Return (X, Y) of the center of cell containing provided text 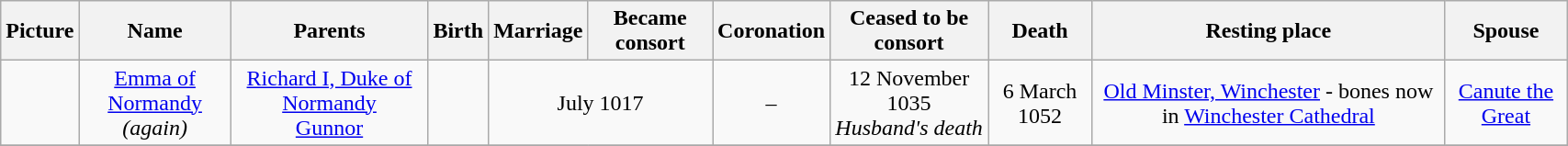
Name (154, 31)
Marriage (538, 31)
Old Minster, Winchester - bones now in Winchester Cathedral (1268, 103)
Spouse (1506, 31)
6 March 1052 (1040, 103)
Birth (458, 31)
Resting place (1268, 31)
12 November 1035Husband's death (909, 103)
Emma of Normandy(again) (154, 103)
July 1017 (601, 103)
Death (1040, 31)
Ceased to be consort (909, 31)
Coronation (772, 31)
Became consort (650, 31)
Parents (329, 31)
Picture (40, 31)
Richard I, Duke of Normandy Gunnor (329, 103)
– (772, 103)
Canute the Great (1506, 103)
